Find where the given text appears and provide that cell's center as (x, y) coordinate. 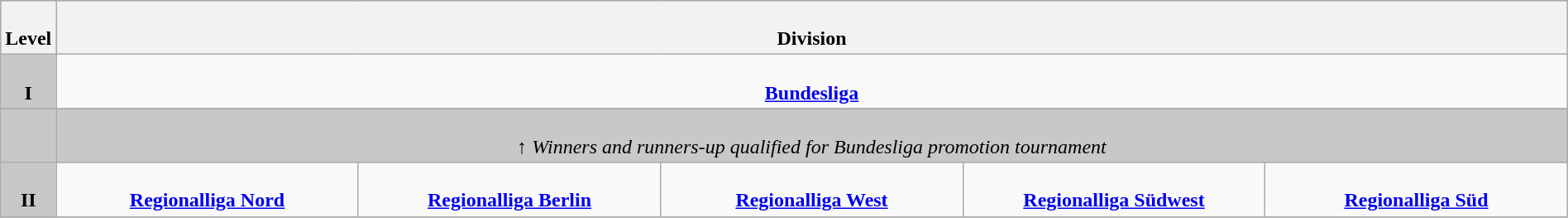
II (28, 189)
Regionalliga West (812, 189)
↑ Winners and runners-up qualified for Bundesliga promotion tournament (812, 136)
Bundesliga (812, 81)
I (28, 81)
Regionalliga Nord (207, 189)
Regionalliga Südwest (1113, 189)
Division (812, 28)
Regionalliga Berlin (509, 189)
Level (28, 28)
Regionalliga Süd (1417, 189)
